Return the [X, Y] coordinate for the center point of the cell that contains the specified text.  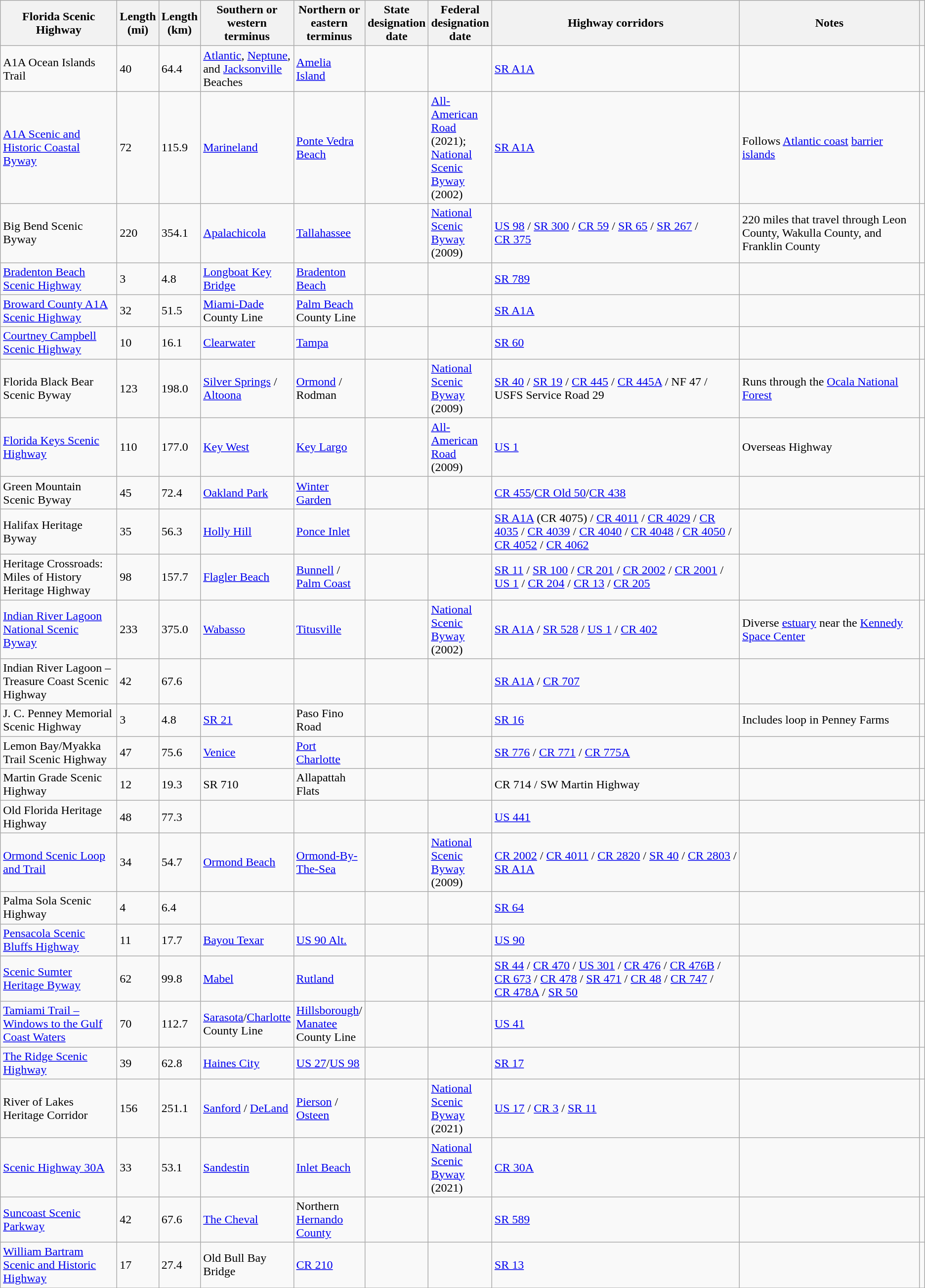
39 [138, 1063]
Pensacola Scenic Bluffs Highway [59, 940]
Includes loop in Penney Farms [829, 721]
All-American Road (2009) [460, 447]
Martin Grade Scenic Highway [59, 785]
Courtney Campbell Scenic Highway [59, 343]
198.0 [179, 388]
220 [138, 233]
70 [138, 1024]
Ponte Vedra Beach [329, 147]
47 [138, 752]
Sanford / DeLand [247, 1108]
Clearwater [247, 343]
77.3 [179, 816]
Holly Hill [247, 531]
Bradenton Beach [329, 279]
SR 589 [616, 1219]
62.8 [179, 1063]
51.5 [179, 310]
SR A1A (CR 4075) / CR 4011 / CR 4029 / CR 4035 / CR 4039 / CR 4040 / CR 4048 / CR 4050 / CR 4052 / CR 4062 [616, 531]
Miami-Dade County Line [247, 310]
Longboat Key Bridge [247, 279]
Ormond Scenic Loop and Trail [59, 862]
SR 40 / SR 19 / CR 445 / CR 445A / NF 47 / USFS Service Road 29 [616, 388]
US 98 / SR 300 / CR 59 / SR 65 / SR 267 / CR 375 [616, 233]
Heritage Crossroads: Miles of History Heritage Highway [59, 577]
75.6 [179, 752]
Titusville [329, 630]
Diverse estuary near the Kennedy Space Center [829, 630]
Ormond / Rodman [329, 388]
Rutland [329, 979]
12 [138, 785]
27.4 [179, 1265]
Highway corridors [616, 23]
Sarasota/Charlotte County Line [247, 1024]
Runs through the Ocala National Forest [829, 388]
Tampa [329, 343]
Key West [247, 447]
CR 210 [329, 1265]
251.1 [179, 1108]
17.7 [179, 940]
156 [138, 1108]
SR 44 / CR 470 / US 301 / CR 476 / CR 476B / CR 673 / CR 478 / SR 471 / CR 48 / CR 747 / CR 478A / SR 50 [616, 979]
CR 2002 / CR 4011 / CR 2820 / SR 40 / CR 2803 / SR A1A [616, 862]
Southern or western terminus [247, 23]
Haines City [247, 1063]
17 [138, 1265]
Apalachicola [247, 233]
98 [138, 577]
Amelia Island [329, 69]
National Scenic Byway (2002) [460, 630]
SR 60 [616, 343]
Notes [829, 23]
35 [138, 531]
40 [138, 69]
SR 16 [616, 721]
Scenic Highway 30A [59, 1167]
Ormond Beach [247, 862]
Palma Sola Scenic Highway [59, 907]
157.7 [179, 577]
A1A Scenic and Historic Coastal Byway [59, 147]
220 miles that travel through Leon County, Wakulla County, and Franklin County [829, 233]
Suncoast Scenic Parkway [59, 1219]
US 17 / CR 3 / SR 11 [616, 1108]
56.3 [179, 531]
177.0 [179, 447]
19.3 [179, 785]
Follows Atlantic coast barrier islands [829, 147]
Scenic Sumter Heritage Byway [59, 979]
45 [138, 492]
SR 13 [616, 1265]
Paso Fino Road [329, 721]
US 90 Alt. [329, 940]
Broward County A1A Scenic Highway [59, 310]
Ponce Inlet [329, 531]
53.1 [179, 1167]
99.8 [179, 979]
4 [138, 907]
SR A1A / SR 528 / US 1 / CR 402 [616, 630]
32 [138, 310]
354.1 [179, 233]
34 [138, 862]
J. C. Penney Memorial Scenic Highway [59, 721]
Northern Hernando County [329, 1219]
33 [138, 1167]
Florida Keys Scenic Highway [59, 447]
SR 710 [247, 785]
Inlet Beach [329, 1167]
Halifax Heritage Byway [59, 531]
SR 64 [616, 907]
Federal designation date [460, 23]
SR A1A / CR 707 [616, 682]
Palm Beach County Line [329, 310]
62 [138, 979]
SR 11 / SR 100 / CR 201 / CR 2002 / CR 2001 / US 1 / CR 204 / CR 13 / CR 205 [616, 577]
SR 776 / CR 771 / CR 775A [616, 752]
Northern or eastern terminus [329, 23]
US 41 [616, 1024]
SR 17 [616, 1063]
A1A Ocean Islands Trail [59, 69]
Key Largo [329, 447]
54.7 [179, 862]
Indian River Lagoon – Treasure Coast Scenic Highway [59, 682]
Marineland [247, 147]
Silver Springs / Altoona [247, 388]
SR 789 [616, 279]
Length (mi) [138, 23]
233 [138, 630]
Old Florida Heritage Highway [59, 816]
Bunnell / Palm Coast [329, 577]
112.7 [179, 1024]
William Bartram Scenic and Historic Highway [59, 1265]
Oakland Park [247, 492]
Big Bend Scenic Byway [59, 233]
Overseas Highway [829, 447]
48 [138, 816]
72 [138, 147]
State designation date [396, 23]
Length (km) [179, 23]
Tallahassee [329, 233]
River of Lakes Heritage Corridor [59, 1108]
All-American Road (2021); National Scenic Byway (2002) [460, 147]
The Cheval [247, 1219]
Flagler Beach [247, 577]
Atlantic, Neptune, and Jacksonville Beaches [247, 69]
115.9 [179, 147]
Bayou Texar [247, 940]
CR 30A [616, 1167]
Tamiami Trail – Windows to the Gulf Coast Waters [59, 1024]
Port Charlotte [329, 752]
Wabasso [247, 630]
Old Bull Bay Bridge [247, 1265]
Lemon Bay/Myakka Trail Scenic Highway [59, 752]
375.0 [179, 630]
US 1 [616, 447]
64.4 [179, 69]
Florida Scenic Highway [59, 23]
Allapattah Flats [329, 785]
Green Mountain Scenic Byway [59, 492]
Winter Garden [329, 492]
72.4 [179, 492]
Hillsborough/ Manatee County Line [329, 1024]
110 [138, 447]
6.4 [179, 907]
US 441 [616, 816]
CR 714 / SW Martin Highway [616, 785]
CR 455/CR Old 50/CR 438 [616, 492]
Ormond-By-The-Sea [329, 862]
Florida Black Bear Scenic Byway [59, 388]
123 [138, 388]
10 [138, 343]
The Ridge Scenic Highway [59, 1063]
Venice [247, 752]
SR 21 [247, 721]
16.1 [179, 343]
Mabel [247, 979]
Bradenton Beach Scenic Highway [59, 279]
Indian River Lagoon National Scenic Byway [59, 630]
11 [138, 940]
US 90 [616, 940]
US 27/US 98 [329, 1063]
Sandestin [247, 1167]
Pierson / Osteen [329, 1108]
